Capture the cell that displays the provided text and extract its (X, Y) central coordinate. 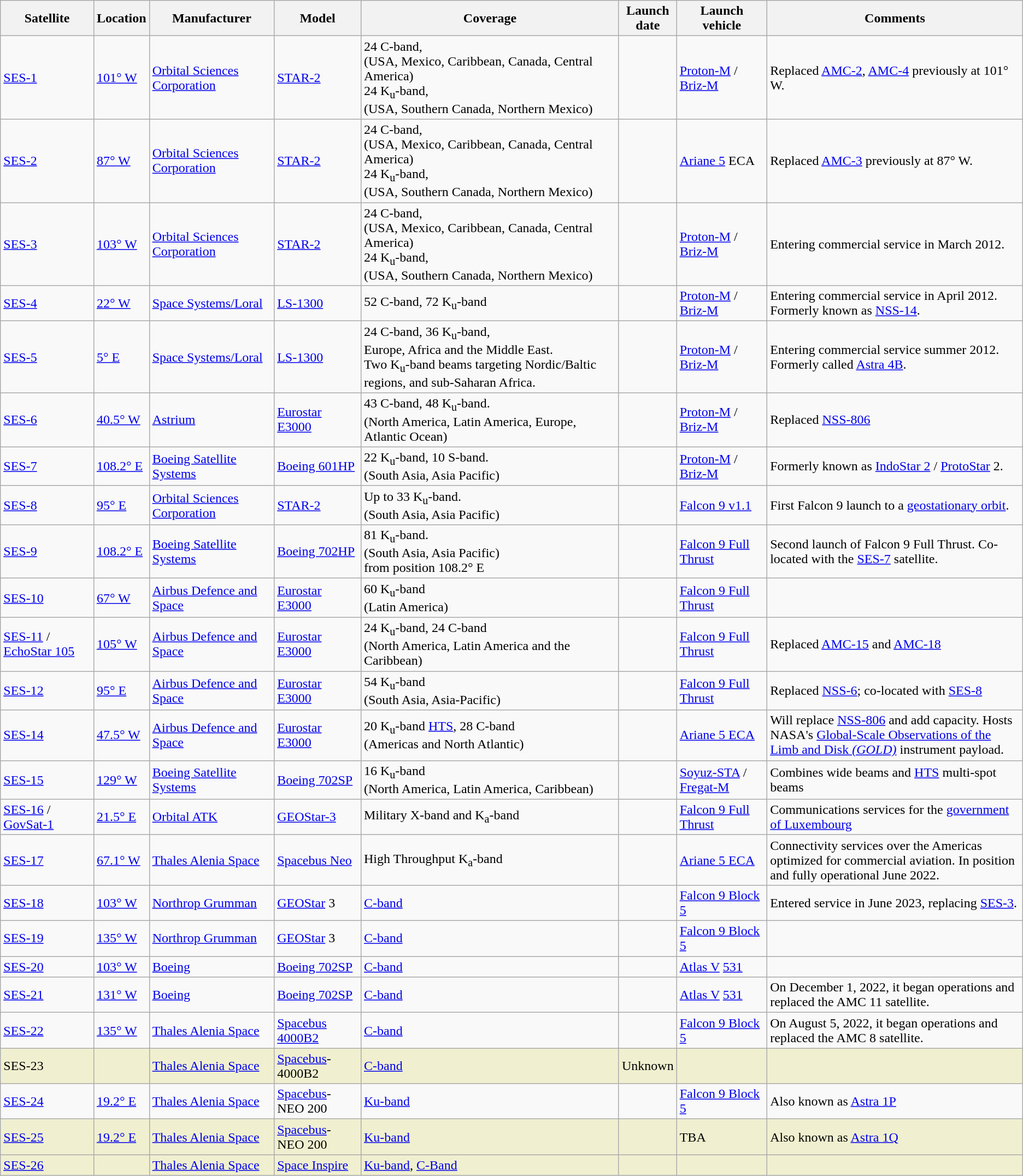
SES-25 (47, 1137)
67° W (121, 598)
SES-2 (47, 161)
Orbital ATK (212, 817)
47.5° W (121, 735)
SES-17 (47, 860)
Military X-band and Ka-band (490, 817)
Comments (895, 19)
16 Ku-band(North America, Latin America, Caribbean) (490, 780)
Coverage (490, 19)
81 Ku-band.(South Asia, Asia Pacific)from position 108.2° E (490, 552)
Spacebus 4000B2 (318, 1030)
5° E (121, 357)
SES-1 (47, 78)
Connectivity services over the Americas optimized for commercial aviation. In position and fully operational June 2022. (895, 860)
Replaced NSS-6; co-located with SES-8 (895, 690)
101° W (121, 78)
SES-24 (47, 1101)
Up to 33 Ku-band.(South Asia, Asia Pacific) (490, 505)
131° W (121, 995)
52 C-band, 72 Ku-band (490, 304)
Location (121, 19)
SES-21 (47, 995)
SES-19 (47, 938)
SES-18 (47, 902)
Formerly known as IndoStar 2 / ProtoStar 2. (895, 466)
Soyuz-STA / Fregat-M (721, 780)
Astrium (212, 420)
24 C-band, 36 Ku-band,Europe, Africa and the Middle East.Two Ku-band beams targeting Nordic/Baltic regions, and sub-Saharan Africa. (490, 357)
On December 1, 2022, it began operations and replaced the AMC 11 satellite. (895, 995)
21.5° E (121, 817)
SES-14 (47, 735)
TBA (721, 1137)
Falcon 9 v1.1 (721, 505)
54 Ku-band(South Asia, Asia-Pacific) (490, 690)
Boeing 601HP (318, 466)
Launchdate (648, 19)
SES-5 (47, 357)
60 Ku-band(Latin America) (490, 598)
Space Inspire (318, 1165)
SES-16 / GovSat-1 (47, 817)
GEOStar-3 (318, 817)
SES-3 (47, 244)
Manufacturer (212, 19)
Replaced AMC-15 and AMC-18 (895, 644)
SES-23 (47, 1066)
SES-20 (47, 967)
Entering commercial service summer 2012. Formerly called Astra 4B. (895, 357)
SES-9 (47, 552)
SES-15 (47, 780)
22 Ku-band, 10 S-band.(South Asia, Asia Pacific) (490, 466)
Combines wide beams and HTS multi-spot beams (895, 780)
67.1° W (121, 860)
SES-26 (47, 1165)
20 Ku-band HTS, 28 C-band(Americas and North Atlantic) (490, 735)
Satellite (47, 19)
Also known as Astra 1P (895, 1101)
SES-12 (47, 690)
Spacebus Neo (318, 860)
24 Ku-band, 24 C-band(North America, Latin America and the Caribbean) (490, 644)
Second launch of Falcon 9 Full Thrust. Co-located with the SES-7 satellite. (895, 552)
SES-6 (47, 420)
43 C-band, 48 Ku-band.(North America, Latin America, Europe, Atlantic Ocean) (490, 420)
Entering commercial service in March 2012. (895, 244)
Replaced NSS-806 (895, 420)
Unknown (648, 1066)
Communications services for the government of Luxembourg (895, 817)
Ku-band, C-Band (490, 1165)
87° W (121, 161)
Also known as Astra 1Q (895, 1137)
Replaced AMC-2, AMC-4 previously at 101° W. (895, 78)
Boeing 702HP (318, 552)
129° W (121, 780)
On August 5, 2022, it began operations and replaced the AMC 8 satellite. (895, 1030)
Entering commercial service in April 2012. Formerly known as NSS-14. (895, 304)
105° W (121, 644)
High Throughput Ka-band (490, 860)
Spacebus-4000B2 (318, 1066)
SES-4 (47, 304)
SES-8 (47, 505)
First Falcon 9 launch to a geostationary orbit. (895, 505)
Launchvehicle (721, 19)
Model (318, 19)
SES-10 (47, 598)
SES-11 / EchoStar 105 (47, 644)
Replaced AMC-3 previously at 87° W. (895, 161)
Will replace NSS-806 and add capacity. Hosts NASA's Global-Scale Observations of the Limb and Disk (GOLD) instrument payload. (895, 735)
SES-7 (47, 466)
SES-22 (47, 1030)
40.5° W (121, 420)
22° W (121, 304)
Entered service in June 2023, replacing SES-3. (895, 902)
